Capture the cell that displays the provided text and extract its (x, y) central coordinate. 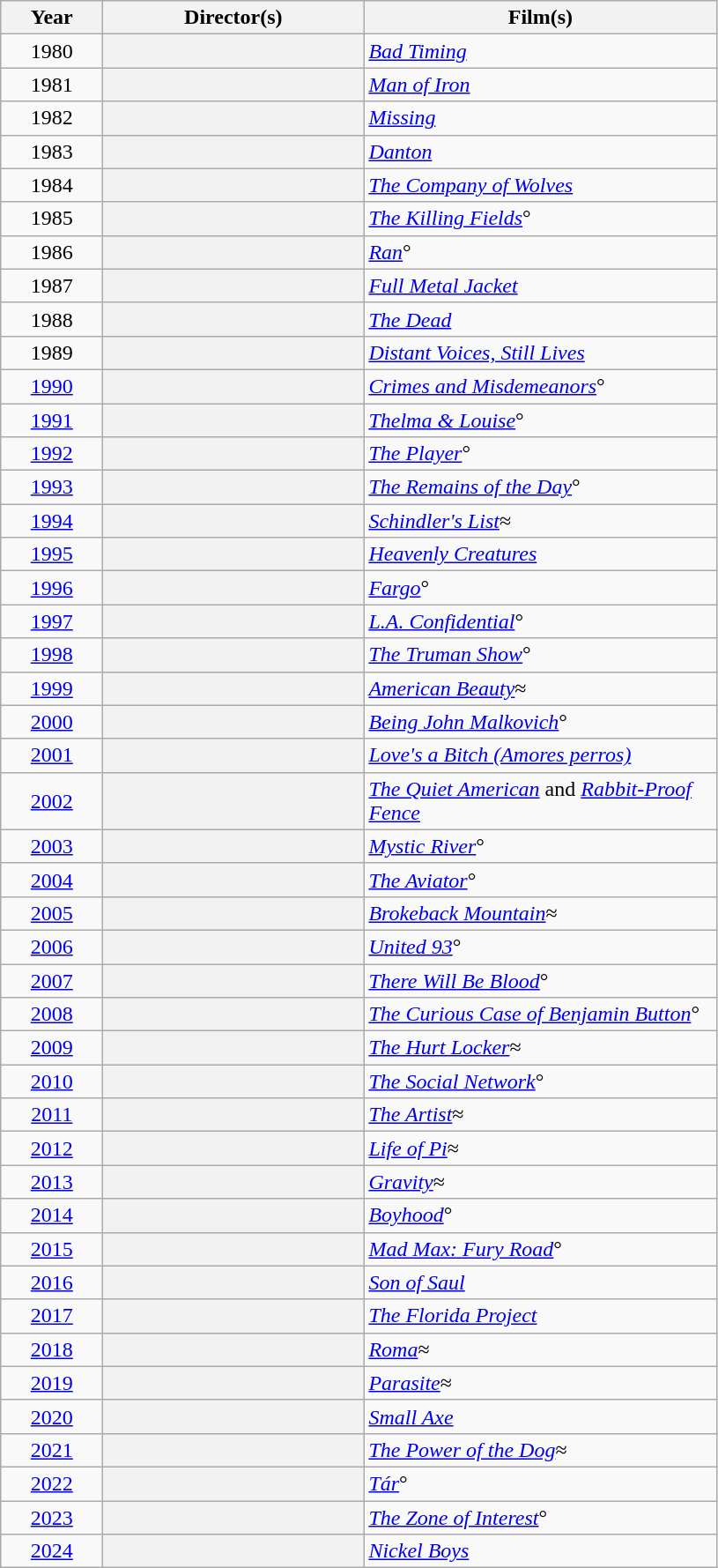
2006 (52, 947)
Love's a Bitch (Amores perros) (541, 755)
The Remains of the Day° (541, 487)
The Dead (541, 319)
Small Axe (541, 1416)
The Social Network° (541, 1081)
1986 (52, 252)
2023 (52, 1517)
Man of Iron (541, 85)
Life of Pi≈ (541, 1148)
1982 (52, 118)
Ran° (541, 252)
2003 (52, 846)
2011 (52, 1115)
Tár° (541, 1483)
1985 (52, 219)
Bad Timing (541, 51)
The Quiet American and Rabbit-Proof Fence (541, 800)
Fargo° (541, 588)
2012 (52, 1148)
1981 (52, 85)
2008 (52, 1014)
1996 (52, 588)
The Player° (541, 454)
2016 (52, 1282)
The Artist≈ (541, 1115)
1984 (52, 185)
1983 (52, 152)
Gravity≈ (541, 1182)
1994 (52, 521)
Film(s) (541, 18)
American Beauty≈ (541, 688)
Being John Malkovich° (541, 722)
The Killing Fields° (541, 219)
2018 (52, 1349)
The Hurt Locker≈ (541, 1048)
Full Metal Jacket (541, 286)
L.A. Confidential° (541, 621)
Mystic River° (541, 846)
2009 (52, 1048)
Boyhood° (541, 1215)
Danton (541, 152)
Parasite≈ (541, 1383)
Thelma & Louise° (541, 420)
Schindler's List≈ (541, 521)
2000 (52, 722)
2007 (52, 981)
2014 (52, 1215)
The Aviator° (541, 880)
2020 (52, 1416)
The Truman Show° (541, 655)
2017 (52, 1316)
Missing (541, 118)
2019 (52, 1383)
There Will Be Blood° (541, 981)
Son of Saul (541, 1282)
2010 (52, 1081)
2005 (52, 913)
Year (52, 18)
1988 (52, 319)
Roma≈ (541, 1349)
2004 (52, 880)
2001 (52, 755)
Brokeback Mountain≈ (541, 913)
1990 (52, 386)
2021 (52, 1450)
1980 (52, 51)
Distant Voices, Still Lives (541, 353)
2002 (52, 800)
The Company of Wolves (541, 185)
1998 (52, 655)
United 93° (541, 947)
Heavenly Creatures (541, 554)
2022 (52, 1483)
The Zone of Interest° (541, 1517)
Nickel Boys (541, 1551)
1987 (52, 286)
1997 (52, 621)
Crimes and Misdemeanors° (541, 386)
1992 (52, 454)
2024 (52, 1551)
The Florida Project (541, 1316)
Director(s) (233, 18)
The Power of the Dog≈ (541, 1450)
2013 (52, 1182)
The Curious Case of Benjamin Button° (541, 1014)
1999 (52, 688)
2015 (52, 1249)
1993 (52, 487)
Mad Max: Fury Road° (541, 1249)
1995 (52, 554)
1989 (52, 353)
1991 (52, 420)
